Scan for the cell matching the given text and deliver its (x, y) coordinate at center. 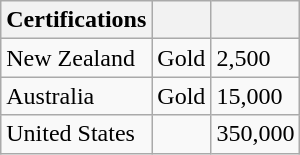
Australia (76, 96)
United States (76, 134)
Certifications (76, 20)
New Zealand (76, 58)
2,500 (256, 58)
350,000 (256, 134)
15,000 (256, 96)
